Scan for the cell matching the given text and deliver its (X, Y) coordinate at center. 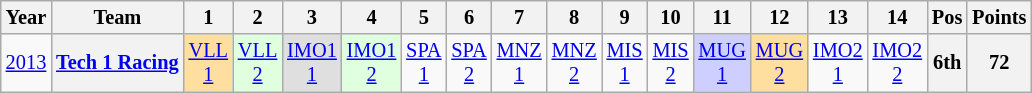
MUG1 (722, 63)
MNZ2 (574, 63)
5 (424, 17)
13 (838, 17)
IMO12 (372, 63)
14 (898, 17)
Tech 1 Racing (117, 63)
2 (258, 17)
SPA1 (424, 63)
9 (625, 17)
MIS2 (671, 63)
6 (468, 17)
3 (312, 17)
4 (372, 17)
Pos (947, 17)
VLL1 (208, 63)
IMO21 (838, 63)
MUG2 (780, 63)
Points (999, 17)
7 (520, 17)
Team (117, 17)
2013 (26, 63)
11 (722, 17)
12 (780, 17)
Year (26, 17)
IMO22 (898, 63)
1 (208, 17)
MIS1 (625, 63)
72 (999, 63)
6th (947, 63)
8 (574, 17)
SPA2 (468, 63)
VLL2 (258, 63)
MNZ1 (520, 63)
IMO11 (312, 63)
10 (671, 17)
